Locate the cell with the specified text and output its [x, y] center coordinate. 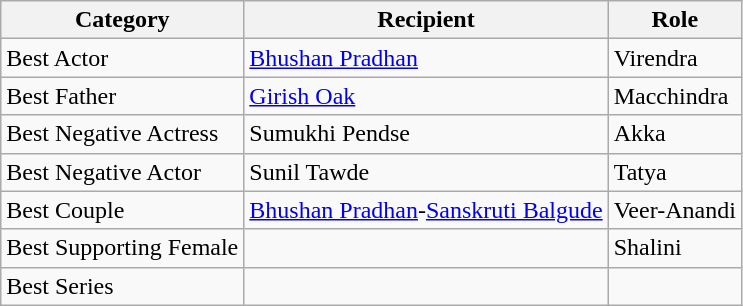
Shalini [674, 248]
Best Father [122, 96]
Best Actor [122, 58]
Girish Oak [426, 96]
Sunil Tawde [426, 172]
Role [674, 20]
Best Negative Actress [122, 134]
Macchindra [674, 96]
Bhushan Pradhan [426, 58]
Recipient [426, 20]
Tatya [674, 172]
Best Negative Actor [122, 172]
Sumukhi Pendse [426, 134]
Best Series [122, 286]
Category [122, 20]
Akka [674, 134]
Bhushan Pradhan-Sanskruti Balgude [426, 210]
Virendra [674, 58]
Best Couple [122, 210]
Best Supporting Female [122, 248]
Veer-Anandi [674, 210]
